Locate the cell with the specified text and output its (X, Y) center coordinate. 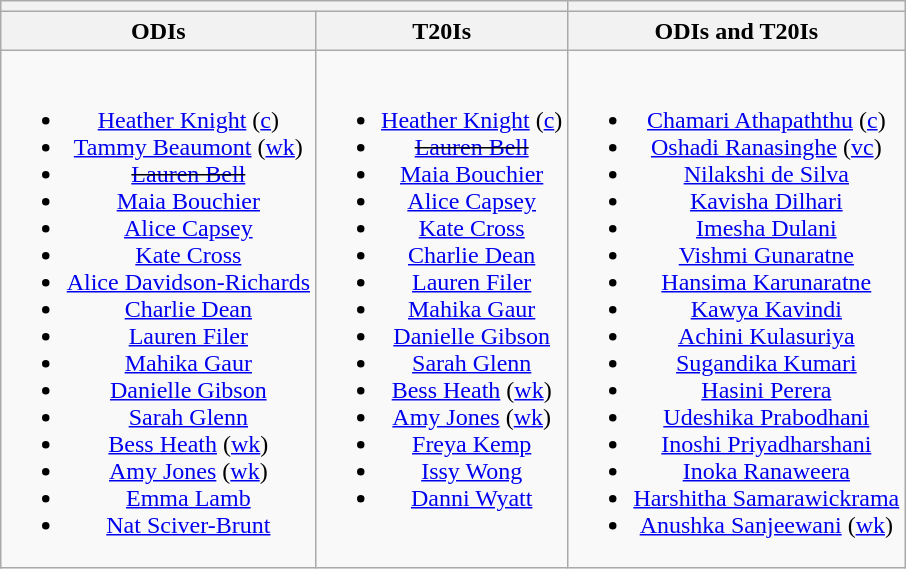
ODIs and T20Is (736, 31)
T20Is (442, 31)
ODIs (158, 31)
